Detect which cell encompasses the target text, then output its (x, y) center coordinate. 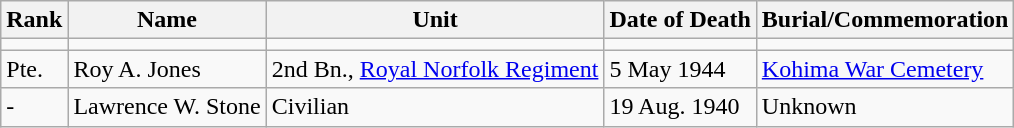
Lawrence W. Stone (167, 107)
Date of Death (680, 20)
Burial/Commemoration (885, 20)
Name (167, 20)
Unknown (885, 107)
- (34, 107)
19 Aug. 1940 (680, 107)
Rank (34, 20)
5 May 1944 (680, 69)
Unit (435, 20)
Pte. (34, 69)
Civilian (435, 107)
2nd Bn., Royal Norfolk Regiment (435, 69)
Roy A. Jones (167, 69)
Kohima War Cemetery (885, 69)
